Locate the cell with the specified text and output its (x, y) center coordinate. 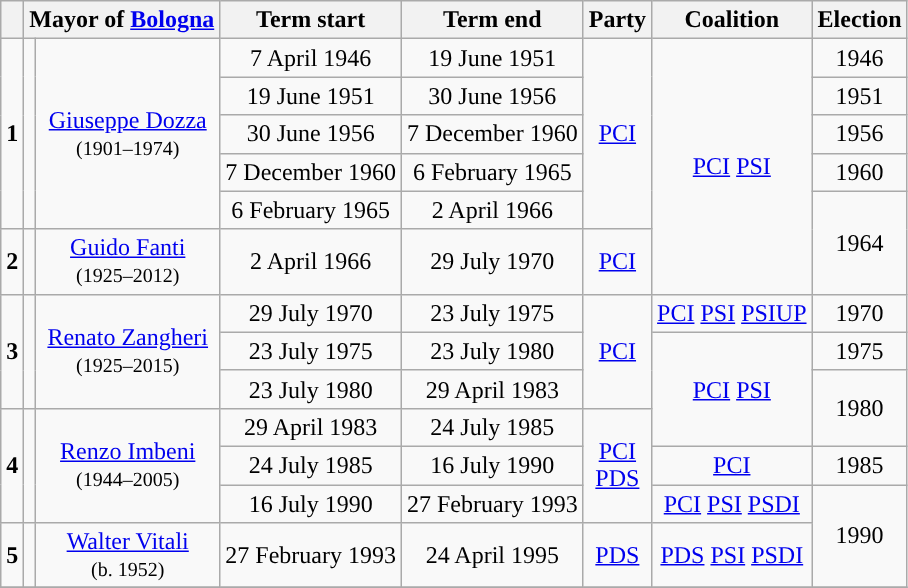
PCI PSI PSIUP (732, 313)
1946 (860, 58)
PDS PSI PSDI (732, 556)
1964 (860, 242)
Walter Vitali (b. 1952) (128, 556)
1975 (860, 351)
PCIPDS (617, 465)
7 April 1946 (311, 58)
24 April 1995 (492, 556)
Term end (492, 20)
Term start (311, 20)
PCI PSI PSDI (732, 503)
Election (860, 20)
Renzo Imbeni (1944–2005) (128, 465)
Giuseppe Dozza (1901–1974) (128, 134)
1990 (860, 536)
1980 (860, 408)
1970 (860, 313)
Party (617, 20)
Renato Zangheri (1925–2015) (128, 351)
Coalition (732, 20)
3 (12, 351)
Mayor of Bologna (122, 20)
4 (12, 465)
1960 (860, 172)
Guido Fanti (1925–2012) (128, 262)
1 (12, 134)
1985 (860, 465)
2 (12, 262)
1951 (860, 96)
5 (12, 556)
PDS (617, 556)
1956 (860, 134)
